Identify which cell holds the provided text, then report its (X, Y) central coordinate. 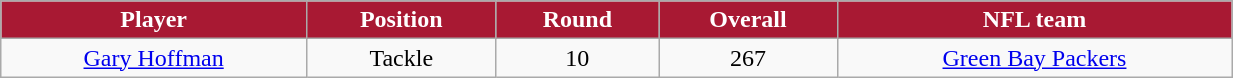
Overall (748, 20)
Green Bay Packers (1034, 58)
Gary Hoffman (154, 58)
267 (748, 58)
Position (402, 20)
NFL team (1034, 20)
Round (578, 20)
10 (578, 58)
Tackle (402, 58)
Player (154, 20)
